Pinpoint the cell where the given text exists, returning its (X, Y) midpoint coordinate. 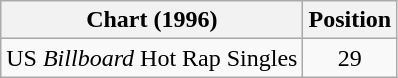
Position (350, 20)
29 (350, 58)
US Billboard Hot Rap Singles (152, 58)
Chart (1996) (152, 20)
